From the cell containing the given text, extract its center point as (x, y) coordinate. 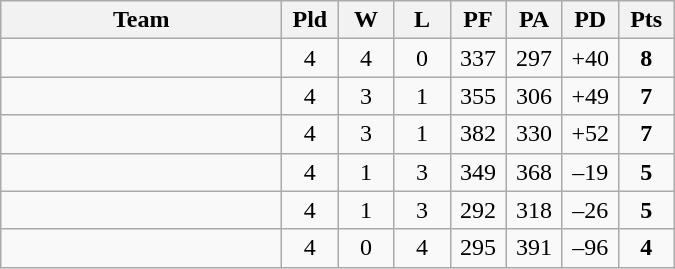
–19 (590, 172)
Pld (310, 20)
306 (534, 96)
–96 (590, 248)
330 (534, 134)
297 (534, 58)
+52 (590, 134)
337 (478, 58)
318 (534, 210)
PF (478, 20)
PA (534, 20)
Team (142, 20)
+40 (590, 58)
349 (478, 172)
8 (646, 58)
L (422, 20)
295 (478, 248)
368 (534, 172)
W (366, 20)
–26 (590, 210)
391 (534, 248)
+49 (590, 96)
382 (478, 134)
PD (590, 20)
Pts (646, 20)
292 (478, 210)
355 (478, 96)
